Detect which cell encompasses the target text, then output its (x, y) center coordinate. 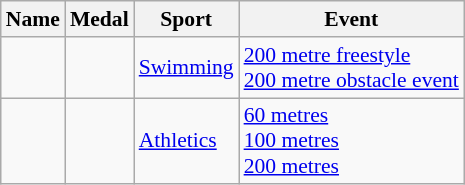
Event (352, 19)
Athletics (186, 142)
200 metre freestyle200 metre obstacle event (352, 68)
Name (33, 19)
60 metres100 metres200 metres (352, 142)
Swimming (186, 68)
Medal (100, 19)
Sport (186, 19)
